Locate the cell with the specified text and output its (x, y) center coordinate. 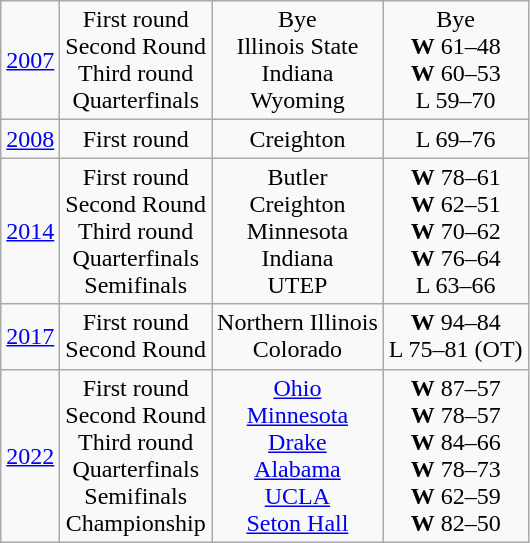
L 69–76 (456, 139)
2008 (30, 139)
Northern Illinois Colorado (298, 336)
W 94–84 L 75–81 (OT) (456, 336)
W 78–61 W 62–51 W 70–62 W 76–64 L 63–66 (456, 231)
2014 (30, 231)
First round Second Round Third round Quarterfinals Semifinals (136, 231)
2017 (30, 336)
2007 (30, 60)
First round Second Round Third round Quarterfinals (136, 60)
Creighton (298, 139)
W 87–57 W 78–57 W 84–66 W 78–73 W 62–59 W 82–50 (456, 456)
Ohio Minnesota Drake Alabama UCLA Seton Hall (298, 456)
First round Second Round (136, 336)
Butler Creighton Minnesota Indiana UTEP (298, 231)
First round Second Round Third round Quarterfinals Semifinals Championship (136, 456)
Bye Illinois State Indiana Wyoming (298, 60)
First round (136, 139)
Bye W 61–48 W 60–53 L 59–70 (456, 60)
2022 (30, 456)
